Return the [X, Y] coordinate for the center point of the cell that contains the specified text.  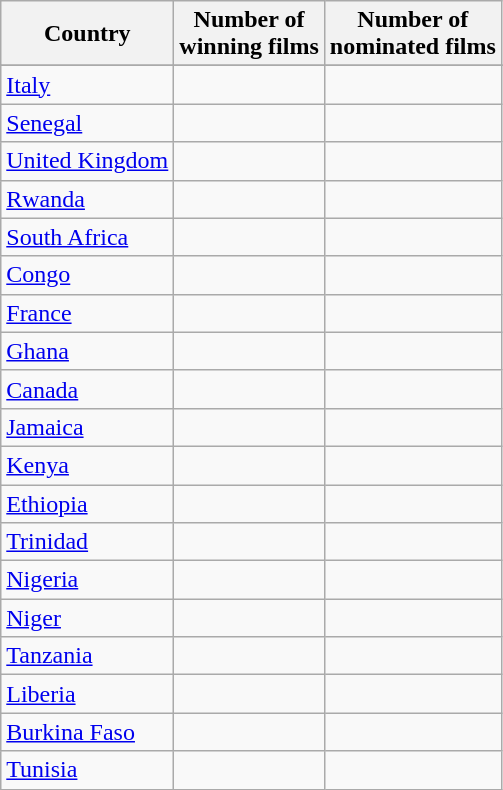
Italy [88, 85]
Tanzania [88, 656]
United Kingdom [88, 161]
Jamaica [88, 427]
Country [88, 34]
Number ofnominated films [412, 34]
Rwanda [88, 199]
Ghana [88, 351]
Number ofwinning films [249, 34]
Ethiopia [88, 503]
Canada [88, 389]
Nigeria [88, 580]
Liberia [88, 694]
Senegal [88, 123]
Congo [88, 275]
South Africa [88, 237]
Trinidad [88, 542]
Kenya [88, 465]
Tunisia [88, 770]
Burkina Faso [88, 732]
France [88, 313]
Niger [88, 618]
